Determine the [x, y] coordinate at the center of the cell enclosing the given text.  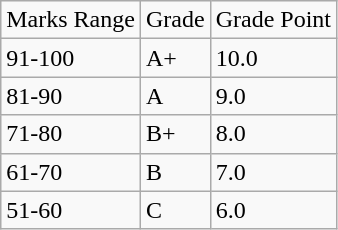
6.0 [273, 210]
91-100 [71, 58]
81-90 [71, 96]
8.0 [273, 134]
51-60 [71, 210]
A [175, 96]
7.0 [273, 172]
Marks Range [71, 20]
61-70 [71, 172]
A+ [175, 58]
9.0 [273, 96]
Grade Point [273, 20]
B [175, 172]
71-80 [71, 134]
10.0 [273, 58]
C [175, 210]
Grade [175, 20]
B+ [175, 134]
